Return [x, y] of the center of cell containing provided text 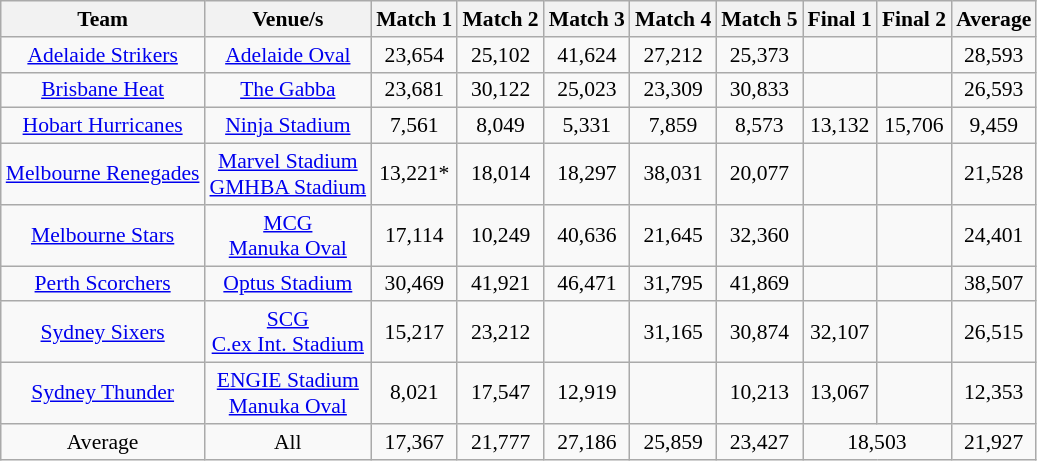
25,373 [759, 55]
Team [103, 19]
17,114 [414, 236]
18,014 [500, 174]
20,077 [759, 174]
23,654 [414, 55]
Brisbane Heat [103, 90]
17,547 [500, 394]
21,645 [673, 236]
Match 4 [673, 19]
25,023 [587, 90]
Optus Stadium [288, 284]
Adelaide Oval [288, 55]
Marvel StadiumGMHBA Stadium [288, 174]
10,213 [759, 394]
18,297 [587, 174]
38,507 [994, 284]
25,102 [500, 55]
SCGC.ex Int. Stadium [288, 332]
31,165 [673, 332]
Final 2 [914, 19]
Final 1 [840, 19]
25,859 [673, 442]
5,331 [587, 126]
27,186 [587, 442]
9,459 [994, 126]
17,367 [414, 442]
Ninja Stadium [288, 126]
8,021 [414, 394]
All [288, 442]
32,107 [840, 332]
18,503 [878, 442]
12,919 [587, 394]
26,515 [994, 332]
Melbourne Renegades [103, 174]
21,927 [994, 442]
7,561 [414, 126]
Match 2 [500, 19]
30,874 [759, 332]
Melbourne Stars [103, 236]
30,833 [759, 90]
Sydney Sixers [103, 332]
ENGIE StadiumManuka Oval [288, 394]
23,309 [673, 90]
13,067 [840, 394]
21,777 [500, 442]
23,681 [414, 90]
12,353 [994, 394]
31,795 [673, 284]
24,401 [994, 236]
27,212 [673, 55]
Match 1 [414, 19]
The Gabba [288, 90]
7,859 [673, 126]
41,624 [587, 55]
21,528 [994, 174]
13,132 [840, 126]
Venue/s [288, 19]
Hobart Hurricanes [103, 126]
41,921 [500, 284]
38,031 [673, 174]
8,573 [759, 126]
Perth Scorchers [103, 284]
30,122 [500, 90]
8,049 [500, 126]
30,469 [414, 284]
23,212 [500, 332]
26,593 [994, 90]
Match 3 [587, 19]
40,636 [587, 236]
15,706 [914, 126]
23,427 [759, 442]
10,249 [500, 236]
Adelaide Strikers [103, 55]
Sydney Thunder [103, 394]
28,593 [994, 55]
32,360 [759, 236]
MCGManuka Oval [288, 236]
15,217 [414, 332]
Match 5 [759, 19]
13,221* [414, 174]
46,471 [587, 284]
41,869 [759, 284]
